Extract the (x, y) coordinate from the center of the cell holding the provided text.  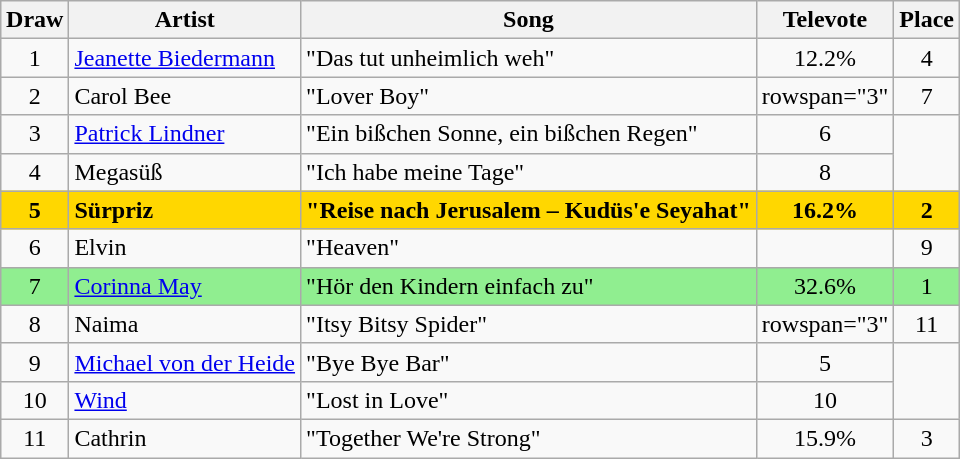
"Ich habe meine Tage" (529, 172)
Draw (35, 20)
"Heaven" (529, 248)
Sürpriz (185, 210)
Carol Bee (185, 96)
Megasüß (185, 172)
16.2% (825, 210)
32.6% (825, 286)
"Hör den Kindern einfach zu" (529, 286)
Jeanette Biedermann (185, 58)
"Together We're Strong" (529, 438)
Wind (185, 400)
"Das tut unheimlich weh" (529, 58)
"Bye Bye Bar" (529, 362)
Corinna May (185, 286)
"Itsy Bitsy Spider" (529, 324)
Naima (185, 324)
Televote (825, 20)
"Lost in Love" (529, 400)
Song (529, 20)
15.9% (825, 438)
Place (927, 20)
Artist (185, 20)
Michael von der Heide (185, 362)
"Reise nach Jerusalem – Kudüs'e Seyahat" (529, 210)
12.2% (825, 58)
"Lover Boy" (529, 96)
"Ein bißchen Sonne, ein bißchen Regen" (529, 134)
Elvin (185, 248)
Patrick Lindner (185, 134)
Cathrin (185, 438)
